Scan for the cell matching the given text and deliver its [X, Y] coordinate at center. 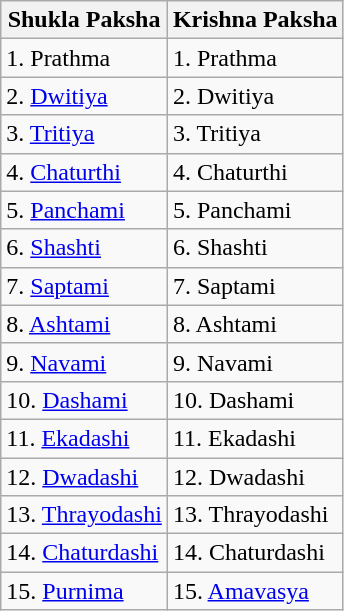
Krishna Paksha [255, 20]
Shukla Paksha [84, 20]
15. Amavasya [255, 591]
15. Purnima [84, 591]
